For the text-containing cell, return its midpoint in (x, y) coordinate format. 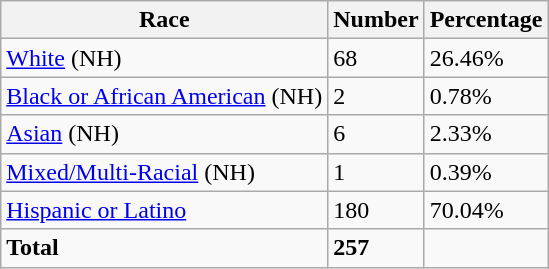
2.33% (486, 134)
257 (376, 248)
0.39% (486, 172)
Black or African American (NH) (164, 96)
Hispanic or Latino (164, 210)
26.46% (486, 58)
Percentage (486, 20)
Number (376, 20)
2 (376, 96)
0.78% (486, 96)
Asian (NH) (164, 134)
70.04% (486, 210)
180 (376, 210)
White (NH) (164, 58)
Total (164, 248)
Race (164, 20)
68 (376, 58)
1 (376, 172)
6 (376, 134)
Mixed/Multi-Racial (NH) (164, 172)
